Scan for the cell matching the given text and deliver its [X, Y] coordinate at center. 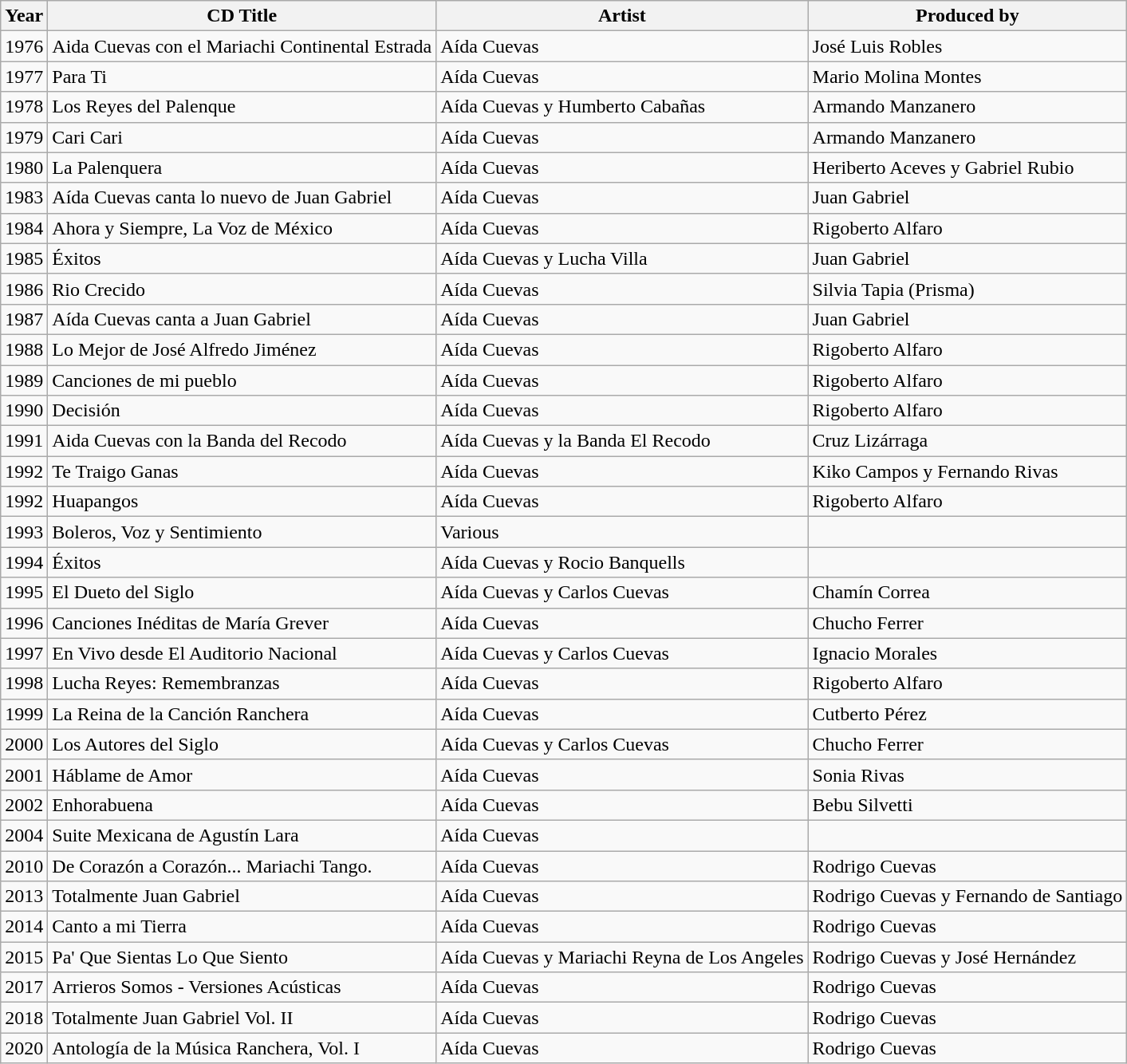
Heriberto Aceves y Gabriel Rubio [967, 167]
1986 [24, 289]
2020 [24, 1048]
Cari Cari [242, 137]
2017 [24, 987]
1999 [24, 714]
Chamín Correa [967, 593]
Aída Cuevas y la Banda El Recodo [622, 441]
1995 [24, 593]
Rio Crecido [242, 289]
1987 [24, 319]
1984 [24, 228]
2010 [24, 865]
Year [24, 16]
1985 [24, 258]
2014 [24, 927]
1988 [24, 349]
Aída Cuevas y Rocio Banquells [622, 562]
Los Reyes del Palenque [242, 107]
2000 [24, 744]
La Reina de la Canción Ranchera [242, 714]
1991 [24, 441]
Sonia Rivas [967, 774]
José Luis Robles [967, 46]
Cruz Lizárraga [967, 441]
2001 [24, 774]
En Vivo desde El Auditorio Nacional [242, 653]
2013 [24, 897]
De Corazón a Corazón... Mariachi Tango. [242, 865]
Totalmente Juan Gabriel Vol. II [242, 1018]
Various [622, 532]
Ignacio Morales [967, 653]
Aída Cuevas y Mariachi Reyna de Los Angeles [622, 957]
Produced by [967, 16]
Mario Molina Montes [967, 77]
2004 [24, 835]
1983 [24, 198]
1993 [24, 532]
1978 [24, 107]
Los Autores del Siglo [242, 744]
1996 [24, 623]
Antología de la Música Ranchera, Vol. I [242, 1048]
1979 [24, 137]
Aída Cuevas y Lucha Villa [622, 258]
Aida Cuevas con el Mariachi Continental Estrada [242, 46]
Aída Cuevas canta lo nuevo de Juan Gabriel [242, 198]
Bebu Silvetti [967, 805]
Kiko Campos y Fernando Rivas [967, 471]
2018 [24, 1018]
1976 [24, 46]
Canciones Inéditas de María Grever [242, 623]
1977 [24, 77]
Suite Mexicana de Agustín Lara [242, 835]
Totalmente Juan Gabriel [242, 897]
Aída Cuevas y Humberto Cabañas [622, 107]
Rodrigo Cuevas y José Hernández [967, 957]
Háblame de Amor [242, 774]
Aida Cuevas con la Banda del Recodo [242, 441]
2002 [24, 805]
Canciones de mi pueblo [242, 380]
1997 [24, 653]
Lo Mejor de José Alfredo Jiménez [242, 349]
Arrieros Somos - Versiones Acústicas [242, 987]
1998 [24, 684]
1990 [24, 411]
Huapangos [242, 502]
La Palenquera [242, 167]
Cutberto Pérez [967, 714]
Aída Cuevas canta a Juan Gabriel [242, 319]
Ahora y Siempre, La Voz de México [242, 228]
Decisión [242, 411]
Rodrigo Cuevas y Fernando de Santiago [967, 897]
Para Ti [242, 77]
Artist [622, 16]
Pa' Que Sientas Lo Que Siento [242, 957]
El Dueto del Siglo [242, 593]
2015 [24, 957]
Canto a mi Tierra [242, 927]
1994 [24, 562]
Enhorabuena [242, 805]
Lucha Reyes: Remembranzas [242, 684]
Silvia Tapia (Prisma) [967, 289]
1980 [24, 167]
1989 [24, 380]
Te Traigo Ganas [242, 471]
Boleros, Voz y Sentimiento [242, 532]
CD Title [242, 16]
